Search for the cell housing the specified text and yield its [x, y] center coordinate. 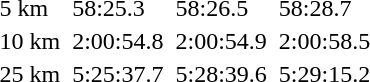
2:00:54.9 [221, 41]
2:00:54.8 [118, 41]
